For the text-containing cell, return its midpoint in [x, y] coordinate format. 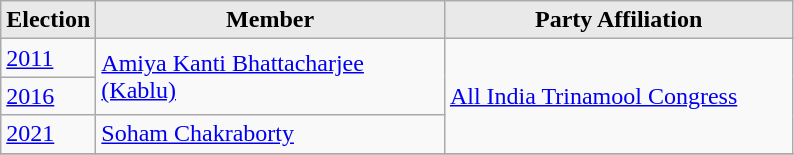
Election [48, 20]
2011 [48, 58]
Party Affiliation [618, 20]
Soham Chakraborty [270, 134]
2016 [48, 96]
Member [270, 20]
2021 [48, 134]
All India Trinamool Congress [618, 96]
Amiya Kanti Bhattacharjee (Kablu) [270, 77]
